Find where the given text appears and provide that cell's center as (X, Y) coordinate. 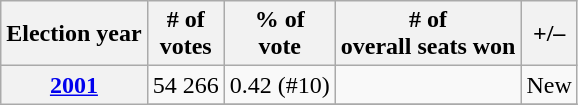
# ofoverall seats won (428, 34)
0.42 (#10) (280, 85)
54 266 (186, 85)
2001 (74, 85)
+/– (549, 34)
# ofvotes (186, 34)
New (549, 85)
% ofvote (280, 34)
Election year (74, 34)
